Return (x, y) of the center of cell containing provided text 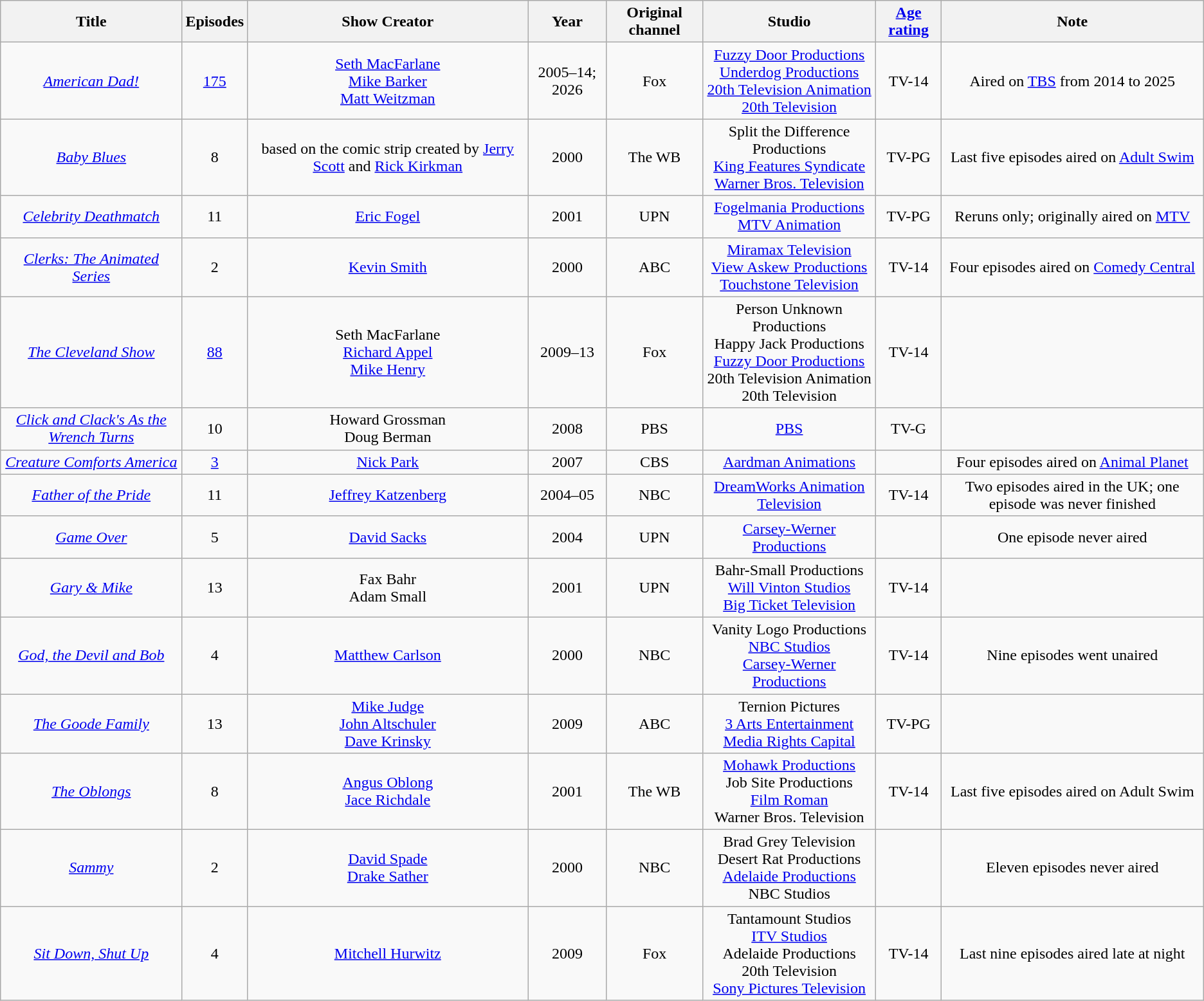
Original channel (655, 22)
Sit Down, Shut Up (91, 953)
Four episodes aired on Comedy Central (1072, 267)
Seth MacFarlaneMike BarkerMatt Weitzman (388, 81)
Four episodes aired on Animal Planet (1072, 462)
Nine episodes went unaired (1072, 655)
Mike JudgeJohn AltschulerDave Krinsky (388, 723)
Howard GrossmanDoug Berman (388, 428)
Game Over (91, 537)
Mohawk ProductionsJob Site ProductionsFilm RomanWarner Bros. Television (789, 791)
Reruns only; originally aired on MTV (1072, 216)
Clerks: The Animated Series (91, 267)
One episode never aired (1072, 537)
Click and Clack's As the Wrench Turns (91, 428)
Father of the Pride (91, 495)
Miramax TelevisionView Askew ProductionsTouchstone Television (789, 267)
Title (91, 22)
Creature Comforts America (91, 462)
Split the Difference ProductionsKing Features SyndicateWarner Bros. Television (789, 157)
Fogelmania ProductionsMTV Animation (789, 216)
Seth MacFarlaneRichard AppelMike Henry (388, 353)
Eleven episodes never aired (1072, 868)
Mitchell Hurwitz (388, 953)
Last nine episodes aired late at night (1072, 953)
CBS (655, 462)
The Cleveland Show (91, 353)
5 (215, 537)
American Dad! (91, 81)
God, the Devil and Bob (91, 655)
Matthew Carlson (388, 655)
Studio (789, 22)
DreamWorks Animation Television (789, 495)
2004 (567, 537)
based on the comic strip created by Jerry Scott and Rick Kirkman (388, 157)
88 (215, 353)
Baby Blues (91, 157)
Celebrity Deathmatch (91, 216)
Gary & Mike (91, 587)
Year (567, 22)
Sammy (91, 868)
2008 (567, 428)
2004–05 (567, 495)
David Sacks (388, 537)
Kevin Smith (388, 267)
175 (215, 81)
2005–14; 2026 (567, 81)
Aired on TBS from 2014 to 2025 (1072, 81)
Brad Grey TelevisionDesert Rat ProductionsAdelaide ProductionsNBC Studios (789, 868)
Episodes (215, 22)
The Oblongs (91, 791)
2009–13 (567, 353)
Two episodes aired in the UK; one episode was never finished (1072, 495)
Carsey-Werner Productions (789, 537)
Ternion Pictures3 Arts EntertainmentMedia Rights Capital (789, 723)
TV-G (908, 428)
Tantamount StudiosITV StudiosAdelaide Productions20th TelevisionSony Pictures Television (789, 953)
2007 (567, 462)
Aardman Animations (789, 462)
Show Creator (388, 22)
Note (1072, 22)
The Goode Family (91, 723)
Bahr-Small ProductionsWill Vinton StudiosBig Ticket Television (789, 587)
3 (215, 462)
David SpadeDrake Sather (388, 868)
Eric Fogel (388, 216)
Age rating (908, 22)
Vanity Logo ProductionsNBC StudiosCarsey-Werner Productions (789, 655)
10 (215, 428)
Jeffrey Katzenberg (388, 495)
Nick Park (388, 462)
Fax BahrAdam Small (388, 587)
Angus OblongJace Richdale (388, 791)
Person Unknown ProductionsHappy Jack ProductionsFuzzy Door Productions20th Television Animation20th Television (789, 353)
Fuzzy Door ProductionsUnderdog Productions20th Television Animation20th Television (789, 81)
